Pinpoint the cell where the given text exists, returning its (x, y) midpoint coordinate. 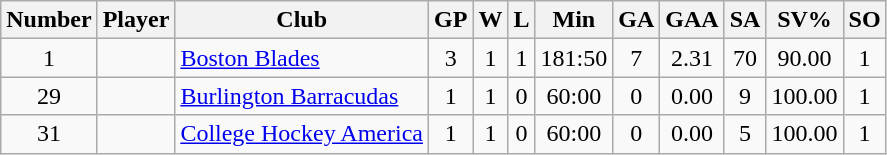
SV% (804, 20)
9 (745, 96)
L (522, 20)
Boston Blades (302, 58)
3 (450, 58)
Burlington Barracudas (302, 96)
Min (574, 20)
SO (864, 20)
5 (745, 134)
31 (49, 134)
181:50 (574, 58)
SA (745, 20)
Player (136, 20)
Club (302, 20)
College Hockey America (302, 134)
GA (636, 20)
W (490, 20)
29 (49, 96)
GAA (692, 20)
90.00 (804, 58)
2.31 (692, 58)
7 (636, 58)
GP (450, 20)
Number (49, 20)
70 (745, 58)
